Search for the cell housing the specified text and yield its (X, Y) center coordinate. 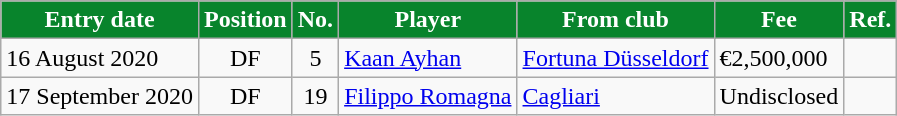
Cagliari (616, 96)
16 August 2020 (100, 58)
Position (245, 20)
Entry date (100, 20)
Fortuna Düsseldorf (616, 58)
Filippo Romagna (428, 96)
Ref. (870, 20)
€2,500,000 (779, 58)
No. (315, 20)
5 (315, 58)
Fee (779, 20)
Player (428, 20)
From club (616, 20)
Kaan Ayhan (428, 58)
17 September 2020 (100, 96)
19 (315, 96)
Undisclosed (779, 96)
